Find where the given text appears and provide that cell's center as (x, y) coordinate. 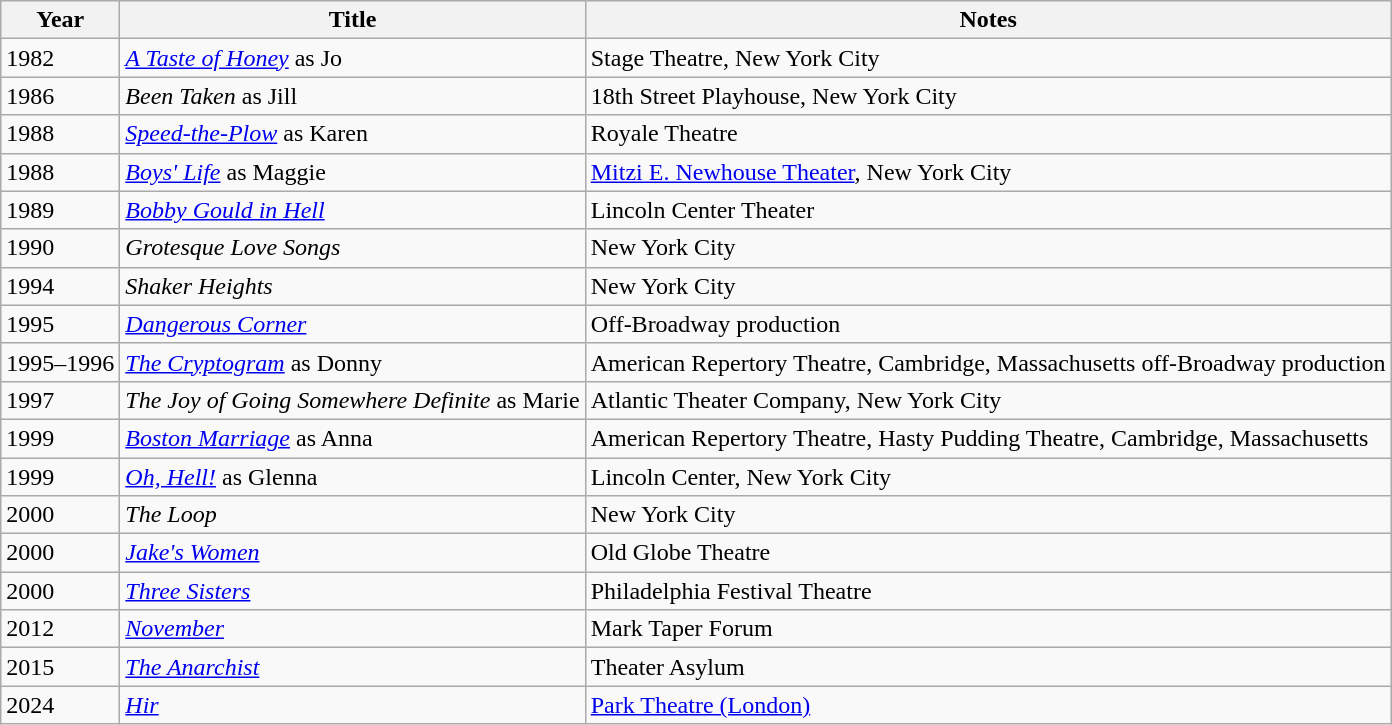
Lincoln Center, New York City (988, 477)
Jake's Women (352, 553)
Theater Asylum (988, 667)
1982 (60, 58)
1986 (60, 96)
Shaker Heights (352, 286)
1997 (60, 400)
Park Theatre (London) (988, 705)
1995–1996 (60, 362)
Title (352, 20)
2015 (60, 667)
The Loop (352, 515)
Lincoln Center Theater (988, 210)
Grotesque Love Songs (352, 248)
Bobby Gould in Hell (352, 210)
Royale Theatre (988, 134)
Boston Marriage as Anna (352, 438)
American Repertory Theatre, Hasty Pudding Theatre, Cambridge, Massachusetts (988, 438)
A Taste of Honey as Jo (352, 58)
Hir (352, 705)
Mark Taper Forum (988, 629)
Year (60, 20)
18th Street Playhouse, New York City (988, 96)
Been Taken as Jill (352, 96)
Philadelphia Festival Theatre (988, 591)
American Repertory Theatre, Cambridge, Massachusetts off-Broadway production (988, 362)
1994 (60, 286)
2024 (60, 705)
The Cryptogram as Donny (352, 362)
Stage Theatre, New York City (988, 58)
1995 (60, 324)
Off-Broadway production (988, 324)
Notes (988, 20)
2012 (60, 629)
Speed-the-Plow as Karen (352, 134)
Atlantic Theater Company, New York City (988, 400)
Old Globe Theatre (988, 553)
1989 (60, 210)
The Anarchist (352, 667)
Dangerous Corner (352, 324)
The Joy of Going Somewhere Definite as Marie (352, 400)
Mitzi E. Newhouse Theater, New York City (988, 172)
1990 (60, 248)
Three Sisters (352, 591)
Boys' Life as Maggie (352, 172)
November (352, 629)
Oh, Hell! as Glenna (352, 477)
